From the cell containing the given text, extract its center point as [x, y] coordinate. 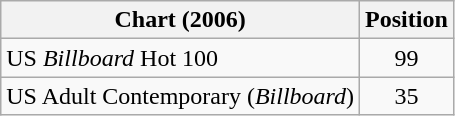
US Billboard Hot 100 [180, 58]
Position [407, 20]
35 [407, 96]
99 [407, 58]
Chart (2006) [180, 20]
US Adult Contemporary (Billboard) [180, 96]
